Detect which cell encompasses the target text, then output its (X, Y) center coordinate. 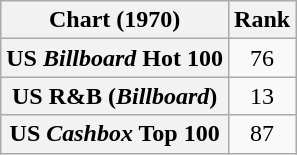
US Billboard Hot 100 (115, 58)
Rank (262, 20)
US Cashbox Top 100 (115, 134)
76 (262, 58)
13 (262, 96)
US R&B (Billboard) (115, 96)
Chart (1970) (115, 20)
87 (262, 134)
